Provide the (x, y) coordinate of the cell's center where the given text is located.  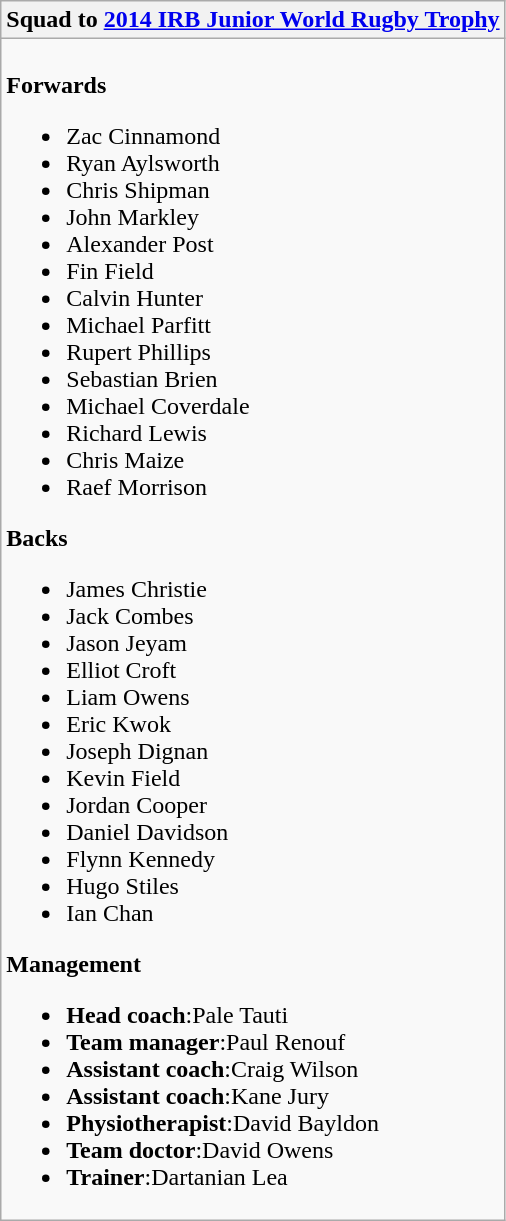
Squad to 2014 IRB Junior World Rugby Trophy (253, 20)
